Detect which cell encompasses the target text, then output its (x, y) center coordinate. 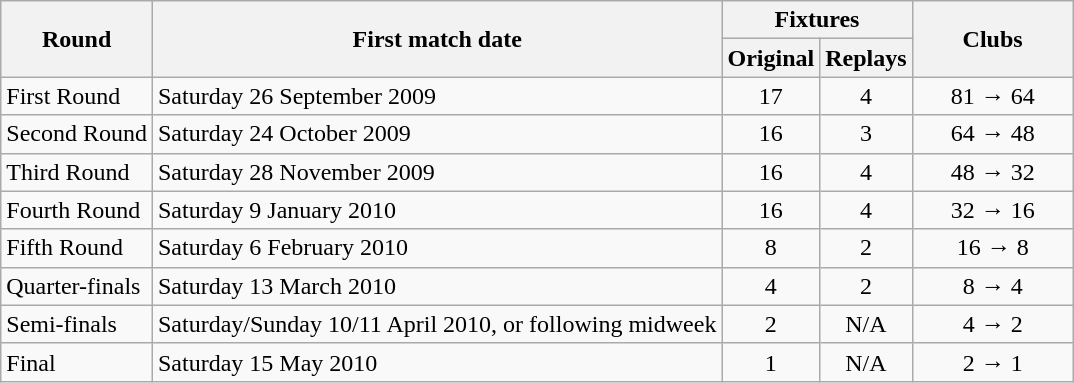
32 → 16 (992, 210)
Second Round (77, 134)
Clubs (992, 39)
Saturday/Sunday 10/11 April 2010, or following midweek (436, 324)
64 → 48 (992, 134)
8 → 4 (992, 286)
Fixtures (817, 20)
Saturday 15 May 2010 (436, 362)
8 (771, 248)
Saturday 6 February 2010 (436, 248)
Fourth Round (77, 210)
Replays (866, 58)
4 → 2 (992, 324)
Saturday 13 March 2010 (436, 286)
Fifth Round (77, 248)
16 → 8 (992, 248)
Final (77, 362)
Semi-finals (77, 324)
Quarter-finals (77, 286)
3 (866, 134)
Saturday 26 September 2009 (436, 96)
2 → 1 (992, 362)
First match date (436, 39)
17 (771, 96)
Saturday 24 October 2009 (436, 134)
Saturday 9 January 2010 (436, 210)
Original (771, 58)
Saturday 28 November 2009 (436, 172)
48 → 32 (992, 172)
1 (771, 362)
Round (77, 39)
81 → 64 (992, 96)
First Round (77, 96)
Third Round (77, 172)
